Determine the (X, Y) coordinate at the center of the cell enclosing the given text.  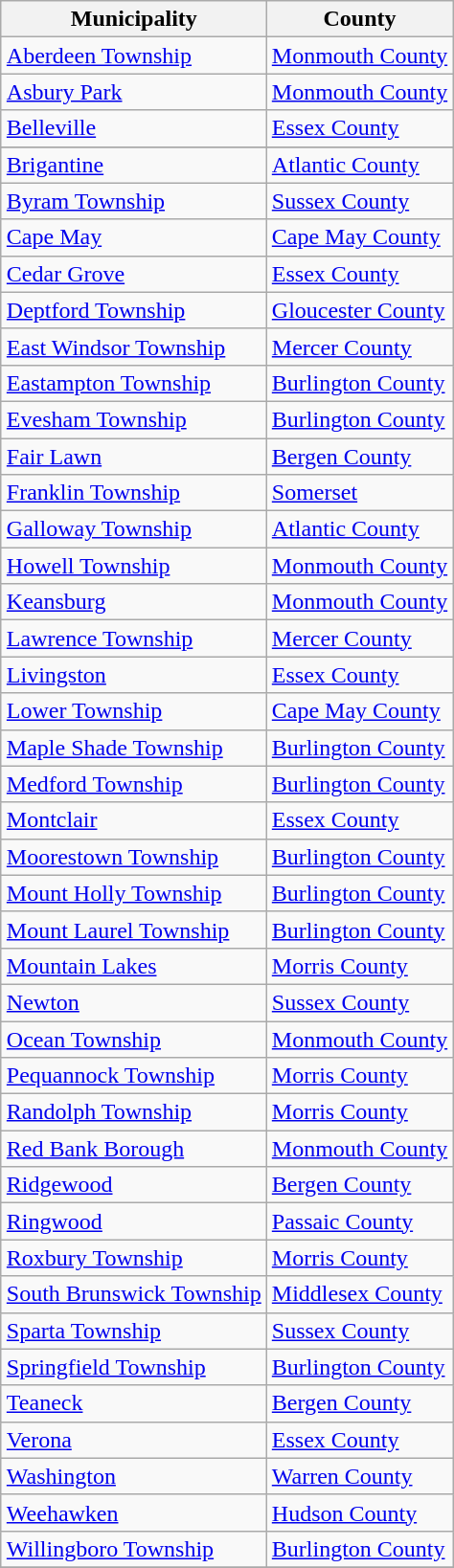
Cape May (134, 237)
Springfield Township (134, 1367)
Warren County (359, 1476)
Galloway Township (134, 529)
Montclair (134, 820)
Franklin Township (134, 493)
Hudson County (359, 1512)
Verona (134, 1440)
Fair Lawn (134, 457)
Keansburg (134, 602)
Roxbury Township (134, 1258)
Cedar Grove (134, 274)
Byram Township (134, 201)
Mount Holly Township (134, 893)
Mountain Lakes (134, 966)
Ringwood (134, 1221)
Randolph Township (134, 1112)
Washington (134, 1476)
Mount Laurel Township (134, 930)
Somerset (359, 493)
Moorestown Township (134, 857)
Asbury Park (134, 92)
Deptford Township (134, 310)
Maple Shade Township (134, 748)
East Windsor Township (134, 347)
Teaneck (134, 1403)
Howell Township (134, 566)
Ocean Township (134, 1039)
Passaic County (359, 1221)
Aberdeen Township (134, 56)
Medford Township (134, 784)
Red Bank Borough (134, 1149)
Weehawken (134, 1512)
Belleville (134, 128)
Brigantine (134, 165)
South Brunswick Township (134, 1294)
Willingboro Township (134, 1549)
Middlesex County (359, 1294)
Sparta Township (134, 1331)
Livingston (134, 675)
Municipality (134, 19)
Newton (134, 1002)
Eastampton Township (134, 383)
Gloucester County (359, 310)
Lower Township (134, 711)
Evesham Township (134, 419)
County (359, 19)
Pequannock Township (134, 1076)
Lawrence Township (134, 638)
Ridgewood (134, 1185)
